Scan for the cell matching the given text and deliver its (X, Y) coordinate at center. 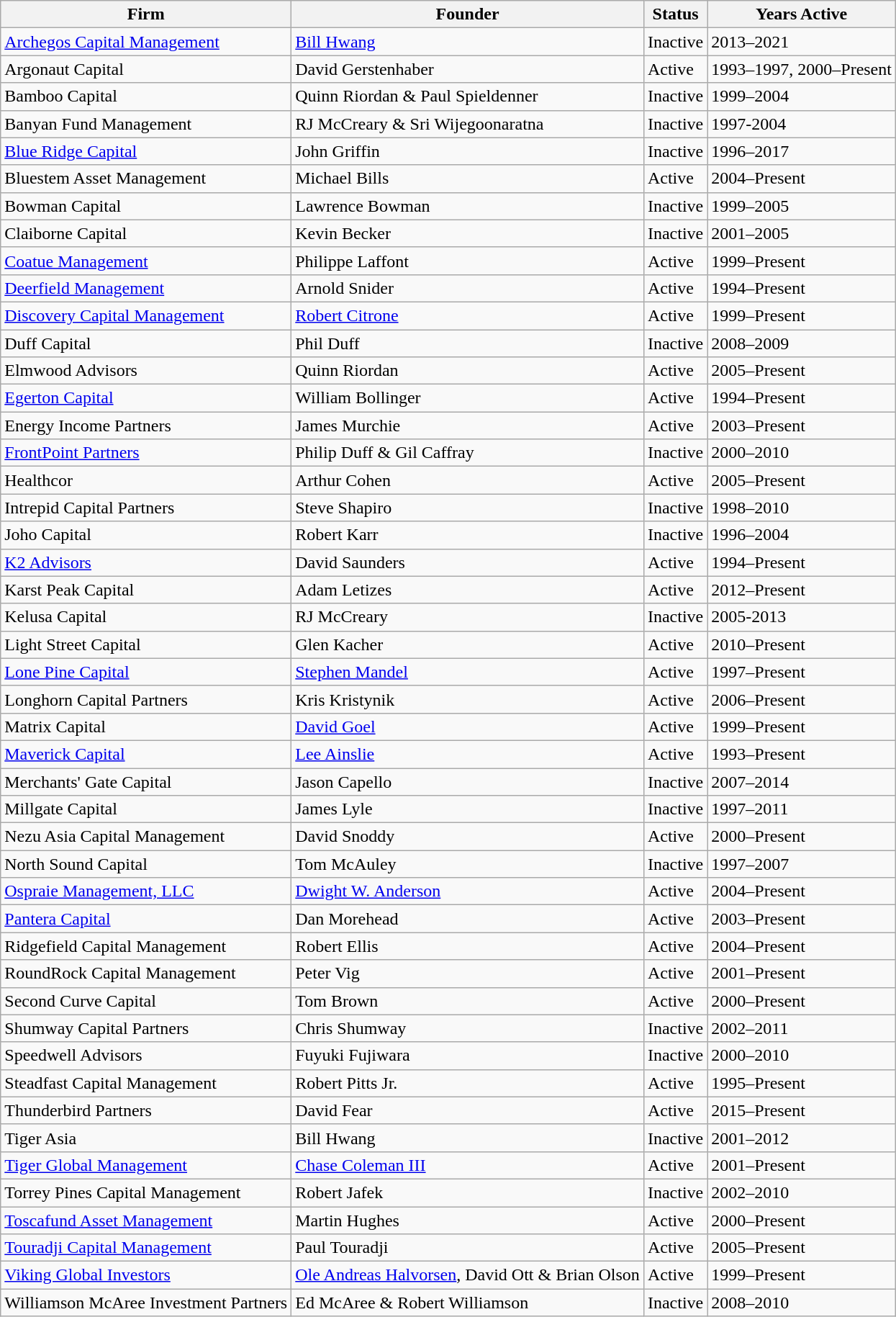
1997-2004 (802, 124)
FrontPoint Partners (146, 453)
RJ McCreary & Sri Wijegoonaratna (468, 124)
Years Active (802, 14)
Pantera Capital (146, 919)
2010–Present (802, 644)
Ospraie Management, LLC (146, 891)
Tiger Global Management (146, 1165)
Philip Duff & Gil Caffray (468, 453)
Second Curve Capital (146, 1001)
Coatue Management (146, 261)
Bamboo Capital (146, 96)
Martin Hughes (468, 1221)
Bowman Capital (146, 206)
2015–Present (802, 1110)
Steadfast Capital Management (146, 1083)
William Bollinger (468, 398)
Tiger Asia (146, 1138)
David Saunders (468, 562)
Phil Duff (468, 343)
David Fear (468, 1110)
2006–Present (802, 699)
Tom McAuley (468, 864)
Tom Brown (468, 1001)
1993–1997, 2000–Present (802, 69)
Glen Kacher (468, 644)
Kelusa Capital (146, 617)
K2 Advisors (146, 562)
Energy Income Partners (146, 426)
Quinn Riordan & Paul Spieldenner (468, 96)
Shumway Capital Partners (146, 1028)
Egerton Capital (146, 398)
Arthur Cohen (468, 480)
David Gerstenhaber (468, 69)
Arnold Snider (468, 288)
David Snoddy (468, 837)
David Goel (468, 727)
Robert Pitts Jr. (468, 1083)
Joho Capital (146, 535)
Stephen Mandel (468, 672)
Lee Ainslie (468, 754)
Robert Ellis (468, 946)
Status (675, 14)
Longhorn Capital Partners (146, 699)
Dwight W. Anderson (468, 891)
Intrepid Capital Partners (146, 508)
Founder (468, 14)
Ridgefield Capital Management (146, 946)
2013–2021 (802, 42)
RJ McCreary (468, 617)
1997–2007 (802, 864)
Adam Letizes (468, 590)
Nezu Asia Capital Management (146, 837)
2005-2013 (802, 617)
Blue Ridge Capital (146, 151)
2002–2010 (802, 1192)
Maverick Capital (146, 754)
Duff Capital (146, 343)
Michael Bills (468, 179)
Chris Shumway (468, 1028)
Karst Peak Capital (146, 590)
Archegos Capital Management (146, 42)
James Murchie (468, 426)
Robert Citrone (468, 315)
2001–2012 (802, 1138)
2001–2005 (802, 233)
Ole Andreas Halvorsen, David Ott & Brian Olson (468, 1275)
Jason Capello (468, 781)
1999–2005 (802, 206)
2007–2014 (802, 781)
Firm (146, 14)
2012–Present (802, 590)
RoundRock Capital Management (146, 974)
1999–2004 (802, 96)
Philippe Laffont (468, 261)
Merchants' Gate Capital (146, 781)
Kris Kristynik (468, 699)
Williamson McAree Investment Partners (146, 1303)
Torrey Pines Capital Management (146, 1192)
1995–Present (802, 1083)
Viking Global Investors (146, 1275)
Matrix Capital (146, 727)
Toscafund Asset Management (146, 1221)
Healthcor (146, 480)
2002–2011 (802, 1028)
Elmwood Advisors (146, 371)
Fuyuki Fujiwara (468, 1056)
James Lyle (468, 809)
Steve Shapiro (468, 508)
Paul Touradji (468, 1248)
Thunderbird Partners (146, 1110)
Lawrence Bowman (468, 206)
Dan Morehead (468, 919)
2008–2009 (802, 343)
Speedwell Advisors (146, 1056)
Discovery Capital Management (146, 315)
Kevin Becker (468, 233)
1993–Present (802, 754)
1998–2010 (802, 508)
1996–2017 (802, 151)
Bluestem Asset Management (146, 179)
1997–2011 (802, 809)
Banyan Fund Management (146, 124)
John Griffin (468, 151)
Claiborne Capital (146, 233)
Chase Coleman III (468, 1165)
Touradji Capital Management (146, 1248)
Ed McAree & Robert Williamson (468, 1303)
Deerfield Management (146, 288)
Lone Pine Capital (146, 672)
North Sound Capital (146, 864)
Quinn Riordan (468, 371)
Robert Karr (468, 535)
Argonaut Capital (146, 69)
Light Street Capital (146, 644)
2008–2010 (802, 1303)
Millgate Capital (146, 809)
Peter Vig (468, 974)
1997–Present (802, 672)
Robert Jafek (468, 1192)
1996–2004 (802, 535)
